Pinpoint the cell where the given text exists, returning its [X, Y] midpoint coordinate. 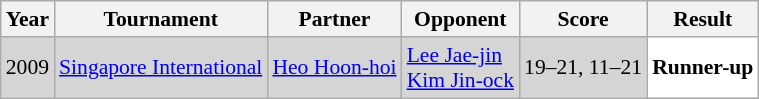
2009 [28, 68]
Result [702, 19]
Tournament [160, 19]
Lee Jae-jin Kim Jin-ock [460, 68]
Singapore International [160, 68]
19–21, 11–21 [583, 68]
Heo Hoon-hoi [334, 68]
Opponent [460, 19]
Score [583, 19]
Year [28, 19]
Runner-up [702, 68]
Partner [334, 19]
